Scan for the cell matching the given text and deliver its [X, Y] coordinate at center. 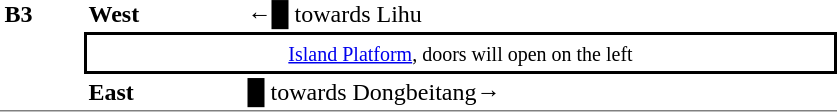
East [164, 93]
█ towards Dongbeitang→ [540, 93]
Island Platform, doors will open on the left [460, 53]
